Return [x, y] of the center of cell containing provided text 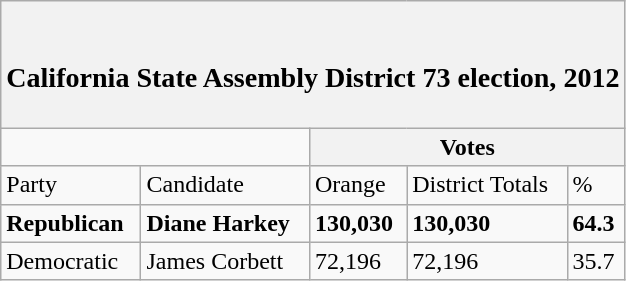
Orange [358, 185]
Diane Harkey [226, 223]
Party [71, 185]
Votes [467, 147]
Candidate [226, 185]
35.7 [596, 261]
California State Assembly District 73 election, 2012 [313, 64]
64.3 [596, 223]
District Totals [487, 185]
% [596, 185]
Republican [71, 223]
Democratic [71, 261]
James Corbett [226, 261]
